Pinpoint the cell where the given text exists, returning its (X, Y) midpoint coordinate. 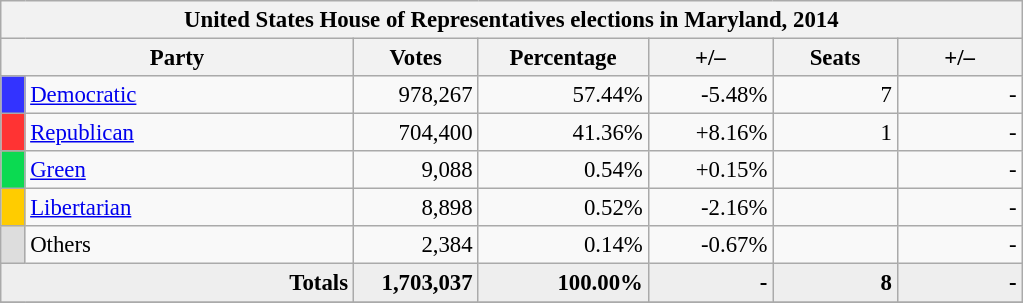
1,703,037 (416, 283)
Democratic (189, 95)
1 (836, 133)
978,267 (416, 95)
7 (836, 95)
8 (836, 283)
8,898 (416, 208)
Party (178, 58)
Seats (836, 58)
United States House of Representatives elections in Maryland, 2014 (512, 20)
Percentage (563, 58)
0.14% (563, 245)
0.54% (563, 170)
Votes (416, 58)
0.52% (563, 208)
100.00% (563, 283)
-2.16% (710, 208)
-5.48% (710, 95)
Totals (178, 283)
704,400 (416, 133)
2,384 (416, 245)
Green (189, 170)
Others (189, 245)
-0.67% (710, 245)
+0.15% (710, 170)
Libertarian (189, 208)
Republican (189, 133)
41.36% (563, 133)
+8.16% (710, 133)
57.44% (563, 95)
9,088 (416, 170)
